Capture the cell that displays the provided text and extract its (X, Y) central coordinate. 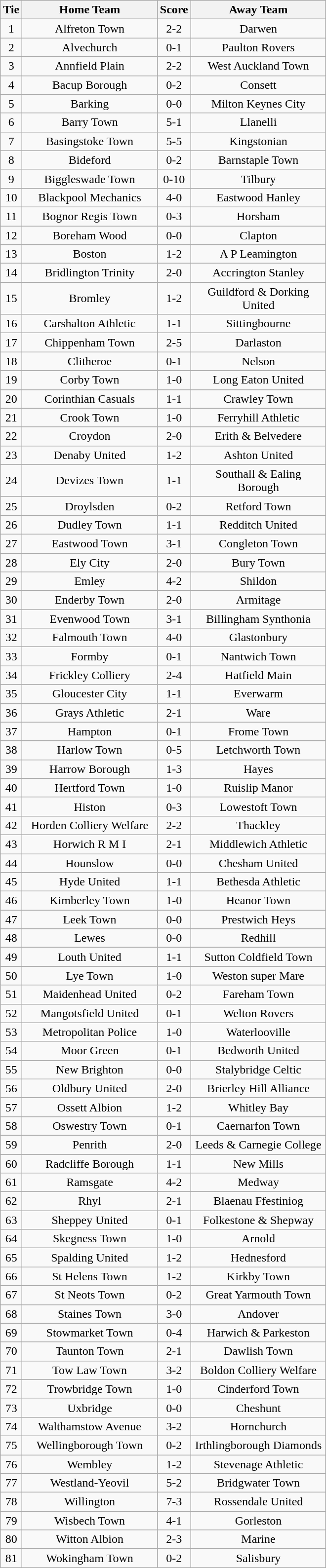
24 (11, 481)
St Neots Town (90, 1295)
Prestwich Heys (258, 919)
Away Team (258, 10)
Stevenage Athletic (258, 1464)
Ruislip Manor (258, 788)
Thackley (258, 825)
Barnstaple Town (258, 160)
Everwarm (258, 694)
69 (11, 1333)
Tilbury (258, 179)
73 (11, 1408)
Hampton (90, 731)
Westland-Yeovil (90, 1483)
Redditch United (258, 525)
3 (11, 66)
Ware (258, 713)
Rhyl (90, 1201)
60 (11, 1163)
Redhill (258, 938)
Ramsgate (90, 1183)
Tie (11, 10)
Caernarfon Town (258, 1126)
0-4 (174, 1333)
Corby Town (90, 380)
12 (11, 235)
Whitley Bay (258, 1107)
Alvechurch (90, 47)
Stalybridge Celtic (258, 1070)
29 (11, 581)
Hayes (258, 769)
11 (11, 216)
Oldbury United (90, 1088)
Armitage (258, 600)
Devizes Town (90, 481)
33 (11, 656)
15 (11, 298)
41 (11, 806)
Hatfield Main (258, 675)
Carshalton Athletic (90, 324)
35 (11, 694)
Gloucester City (90, 694)
57 (11, 1107)
Dawlish Town (258, 1351)
1-3 (174, 769)
3-0 (174, 1314)
Formby (90, 656)
St Helens Town (90, 1276)
Clapton (258, 235)
39 (11, 769)
Long Eaton United (258, 380)
17 (11, 343)
Consett (258, 85)
81 (11, 1558)
Boldon Colliery Welfare (258, 1370)
Kingstonian (258, 141)
Chesham United (258, 863)
Bridlington Trinity (90, 273)
22 (11, 436)
Boreham Wood (90, 235)
Letchworth Town (258, 750)
Falmouth Town (90, 638)
Fareham Town (258, 994)
Barking (90, 104)
Frickley Colliery (90, 675)
Llanelli (258, 122)
Irthlingborough Diamonds (258, 1445)
55 (11, 1070)
Horden Colliery Welfare (90, 825)
26 (11, 525)
51 (11, 994)
54 (11, 1051)
Ferryhill Athletic (258, 418)
20 (11, 399)
Boston (90, 254)
Billingham Synthonia (258, 619)
Cinderford Town (258, 1389)
70 (11, 1351)
58 (11, 1126)
Grays Athletic (90, 713)
Bacup Borough (90, 85)
46 (11, 901)
Bury Town (258, 562)
Mangotsfield United (90, 1013)
Kimberley Town (90, 901)
Tow Law Town (90, 1370)
Bognor Regis Town (90, 216)
Ossett Albion (90, 1107)
65 (11, 1258)
45 (11, 882)
Harlow Town (90, 750)
Lye Town (90, 976)
5 (11, 104)
9 (11, 179)
Horwich R M I (90, 844)
Bedworth United (258, 1051)
Accrington Stanley (258, 273)
Hertford Town (90, 788)
Darwen (258, 29)
5-5 (174, 141)
62 (11, 1201)
Horsham (258, 216)
Alfreton Town (90, 29)
Metropolitan Police (90, 1032)
Enderby Town (90, 600)
1 (11, 29)
5-1 (174, 122)
Crawley Town (258, 399)
Chippenham Town (90, 343)
Barry Town (90, 122)
Cheshunt (258, 1408)
16 (11, 324)
Stowmarket Town (90, 1333)
Darlaston (258, 343)
Basingstoke Town (90, 141)
Eastwood Town (90, 543)
42 (11, 825)
Congleton Town (258, 543)
Weston super Mare (258, 976)
66 (11, 1276)
Folkestone & Shepway (258, 1220)
Rossendale United (258, 1502)
Trowbridge Town (90, 1389)
Blackpool Mechanics (90, 197)
Home Team (90, 10)
43 (11, 844)
Evenwood Town (90, 619)
Nantwich Town (258, 656)
72 (11, 1389)
Bethesda Athletic (258, 882)
2-3 (174, 1539)
Louth United (90, 957)
34 (11, 675)
Wokingham Town (90, 1558)
Hyde United (90, 882)
44 (11, 863)
30 (11, 600)
14 (11, 273)
40 (11, 788)
Lewes (90, 938)
Eastwood Hanley (258, 197)
13 (11, 254)
Andover (258, 1314)
Welton Rovers (258, 1013)
Shildon (258, 581)
80 (11, 1539)
Sutton Coldfield Town (258, 957)
2 (11, 47)
Walthamstow Avenue (90, 1426)
Salisbury (258, 1558)
50 (11, 976)
Bridgwater Town (258, 1483)
64 (11, 1239)
21 (11, 418)
Histon (90, 806)
Hounslow (90, 863)
Frome Town (258, 731)
A P Leamington (258, 254)
Uxbridge (90, 1408)
53 (11, 1032)
West Auckland Town (258, 66)
Wisbech Town (90, 1521)
59 (11, 1145)
Wembley (90, 1464)
71 (11, 1370)
Arnold (258, 1239)
7-3 (174, 1502)
Droylsden (90, 506)
Gorleston (258, 1521)
48 (11, 938)
Nelson (258, 361)
67 (11, 1295)
Clitheroe (90, 361)
Sittingbourne (258, 324)
63 (11, 1220)
Taunton Town (90, 1351)
Denaby United (90, 455)
8 (11, 160)
79 (11, 1521)
Annfield Plain (90, 66)
Harrow Borough (90, 769)
Crook Town (90, 418)
Willington (90, 1502)
Guildford & Dorking United (258, 298)
25 (11, 506)
47 (11, 919)
56 (11, 1088)
Ely City (90, 562)
Heanor Town (258, 901)
Great Yarmouth Town (258, 1295)
37 (11, 731)
Biggleswade Town (90, 179)
0-5 (174, 750)
Kirkby Town (258, 1276)
Ashton United (258, 455)
2-4 (174, 675)
Middlewich Athletic (258, 844)
27 (11, 543)
Witton Albion (90, 1539)
77 (11, 1483)
31 (11, 619)
Leeds & Carnegie College (258, 1145)
Moor Green (90, 1051)
4-1 (174, 1521)
Sheppey United (90, 1220)
Staines Town (90, 1314)
18 (11, 361)
61 (11, 1183)
Penrith (90, 1145)
Southall & Ealing Borough (258, 481)
Marine (258, 1539)
Lowestoft Town (258, 806)
Hornchurch (258, 1426)
Milton Keynes City (258, 104)
Paulton Rovers (258, 47)
52 (11, 1013)
New Mills (258, 1163)
Brierley Hill Alliance (258, 1088)
38 (11, 750)
76 (11, 1464)
74 (11, 1426)
2-5 (174, 343)
Glastonbury (258, 638)
Dudley Town (90, 525)
Score (174, 10)
4 (11, 85)
7 (11, 141)
68 (11, 1314)
78 (11, 1502)
Bideford (90, 160)
Skegness Town (90, 1239)
6 (11, 122)
32 (11, 638)
Maidenhead United (90, 994)
Hednesford (258, 1258)
28 (11, 562)
Retford Town (258, 506)
5-2 (174, 1483)
23 (11, 455)
75 (11, 1445)
10 (11, 197)
Corinthian Casuals (90, 399)
New Brighton (90, 1070)
49 (11, 957)
Waterlooville (258, 1032)
19 (11, 380)
Croydon (90, 436)
Oswestry Town (90, 1126)
Spalding United (90, 1258)
Emley (90, 581)
Medway (258, 1183)
Wellingborough Town (90, 1445)
Harwich & Parkeston (258, 1333)
Bromley (90, 298)
0-10 (174, 179)
Erith & Belvedere (258, 436)
Radcliffe Borough (90, 1163)
Leek Town (90, 919)
Blaenau Ffestiniog (258, 1201)
36 (11, 713)
